Detect which cell encompasses the target text, then output its [X, Y] center coordinate. 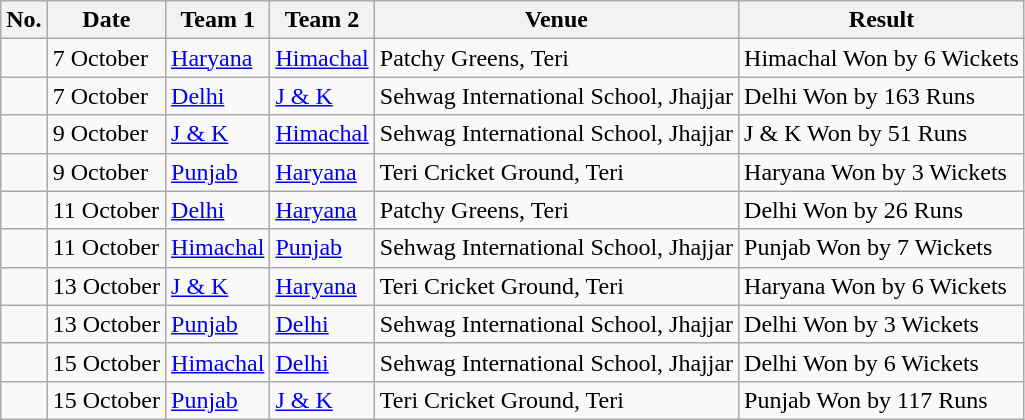
Himachal Won by 6 Wickets [882, 58]
Venue [556, 20]
Team 1 [218, 20]
Punjab Won by 7 Wickets [882, 248]
Delhi Won by 163 Runs [882, 96]
Delhi Won by 3 Wickets [882, 324]
Punjab Won by 117 Runs [882, 400]
No. [24, 20]
Haryana Won by 3 Wickets [882, 172]
Team 2 [322, 20]
Delhi Won by 26 Runs [882, 210]
J & K Won by 51 Runs [882, 134]
Haryana Won by 6 Wickets [882, 286]
Result [882, 20]
Date [106, 20]
Delhi Won by 6 Wickets [882, 362]
